Detect which cell encompasses the target text, then output its (X, Y) center coordinate. 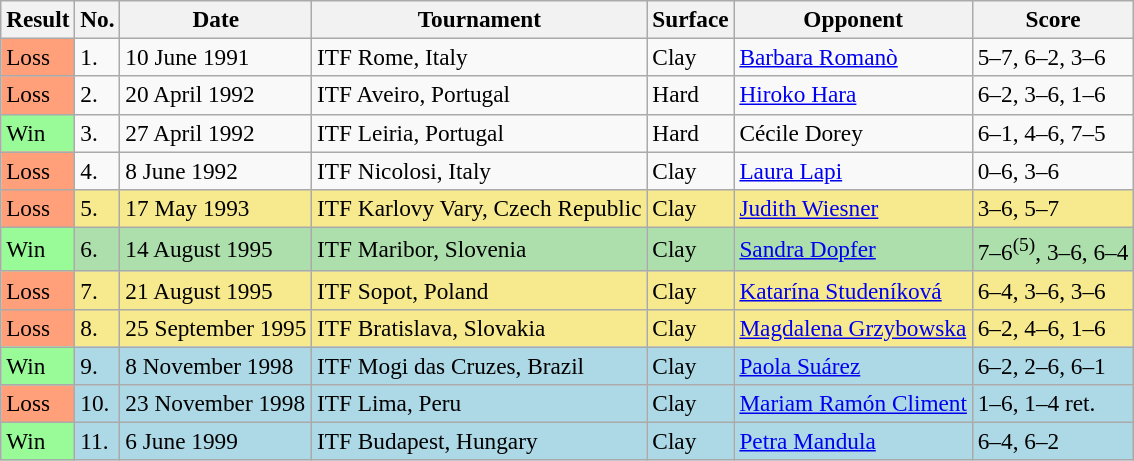
ITF Karlovy Vary, Czech Republic (480, 208)
Surface (690, 19)
17 May 1993 (216, 208)
Cécile Dorey (853, 133)
8 November 1998 (216, 366)
Tournament (480, 19)
6–2, 3–6, 1–6 (1052, 95)
7. (98, 290)
Katarína Studeníková (853, 290)
7–6(5), 3–6, 6–4 (1052, 249)
1–6, 1–4 ret. (1052, 403)
3. (98, 133)
5–7, 6–2, 3–6 (1052, 57)
14 August 1995 (216, 249)
6 June 1999 (216, 441)
Date (216, 19)
Judith Wiesner (853, 208)
ITF Leiria, Portugal (480, 133)
27 April 1992 (216, 133)
3–6, 5–7 (1052, 208)
ITF Budapest, Hungary (480, 441)
8. (98, 328)
6–1, 4–6, 7–5 (1052, 133)
10 June 1991 (216, 57)
Petra Mandula (853, 441)
6–4, 6–2 (1052, 441)
ITF Maribor, Slovenia (480, 249)
ITF Nicolosi, Italy (480, 170)
Score (1052, 19)
Magdalena Grzybowska (853, 328)
ITF Rome, Italy (480, 57)
Hiroko Hara (853, 95)
Mariam Ramón Climent (853, 403)
25 September 1995 (216, 328)
No. (98, 19)
11. (98, 441)
Sandra Dopfer (853, 249)
4. (98, 170)
ITF Sopot, Poland (480, 290)
1. (98, 57)
6–2, 2–6, 6–1 (1052, 366)
0–6, 3–6 (1052, 170)
ITF Lima, Peru (480, 403)
23 November 1998 (216, 403)
6–2, 4–6, 1–6 (1052, 328)
Opponent (853, 19)
ITF Aveiro, Portugal (480, 95)
Laura Lapi (853, 170)
Barbara Romanò (853, 57)
6–4, 3–6, 3–6 (1052, 290)
ITF Mogi das Cruzes, Brazil (480, 366)
Paola Suárez (853, 366)
21 August 1995 (216, 290)
5. (98, 208)
2. (98, 95)
10. (98, 403)
6. (98, 249)
20 April 1992 (216, 95)
8 June 1992 (216, 170)
Result (38, 19)
ITF Bratislava, Slovakia (480, 328)
9. (98, 366)
